For the text-containing cell, return its midpoint in [x, y] coordinate format. 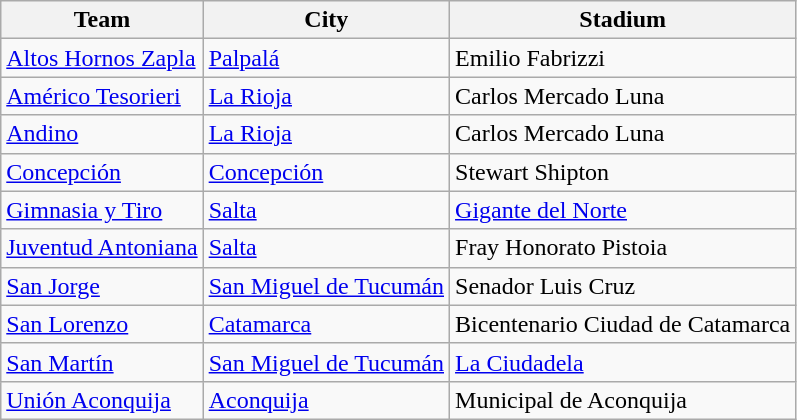
San Lorenzo [102, 324]
Emilio Fabrizzi [623, 58]
Américo Tesorieri [102, 96]
La Ciudadela [623, 362]
Municipal de Aconquija [623, 400]
Catamarca [326, 324]
Altos Hornos Zapla [102, 58]
Unión Aconquija [102, 400]
Aconquija [326, 400]
Gimnasia y Tiro [102, 210]
City [326, 20]
Palpalá [326, 58]
San Martín [102, 362]
Fray Honorato Pistoia [623, 248]
Bicentenario Ciudad de Catamarca [623, 324]
Senador Luis Cruz [623, 286]
San Jorge [102, 286]
Stewart Shipton [623, 172]
Stadium [623, 20]
Juventud Antoniana [102, 248]
Andino [102, 134]
Gigante del Norte [623, 210]
Team [102, 20]
